Identify which cell holds the provided text, then report its (x, y) central coordinate. 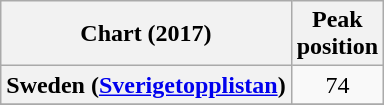
Chart (2017) (146, 34)
Peakposition (337, 34)
74 (337, 85)
Sweden (Sverigetopplistan) (146, 85)
